Return (x, y) of the center of cell containing provided text 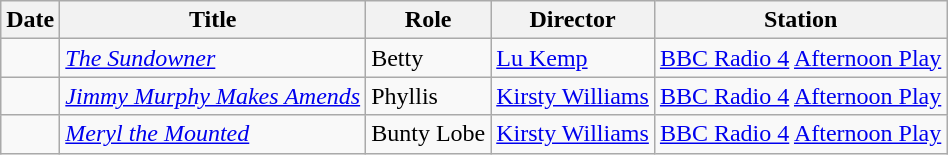
Role (428, 20)
Station (800, 20)
Phyllis (428, 96)
Jimmy Murphy Makes Amends (213, 96)
Lu Kemp (573, 58)
Betty (428, 58)
Meryl the Mounted (213, 134)
Date (30, 20)
Bunty Lobe (428, 134)
The Sundowner (213, 58)
Title (213, 20)
Director (573, 20)
